Provide the (x, y) coordinate of the cell's center where the given text is located.  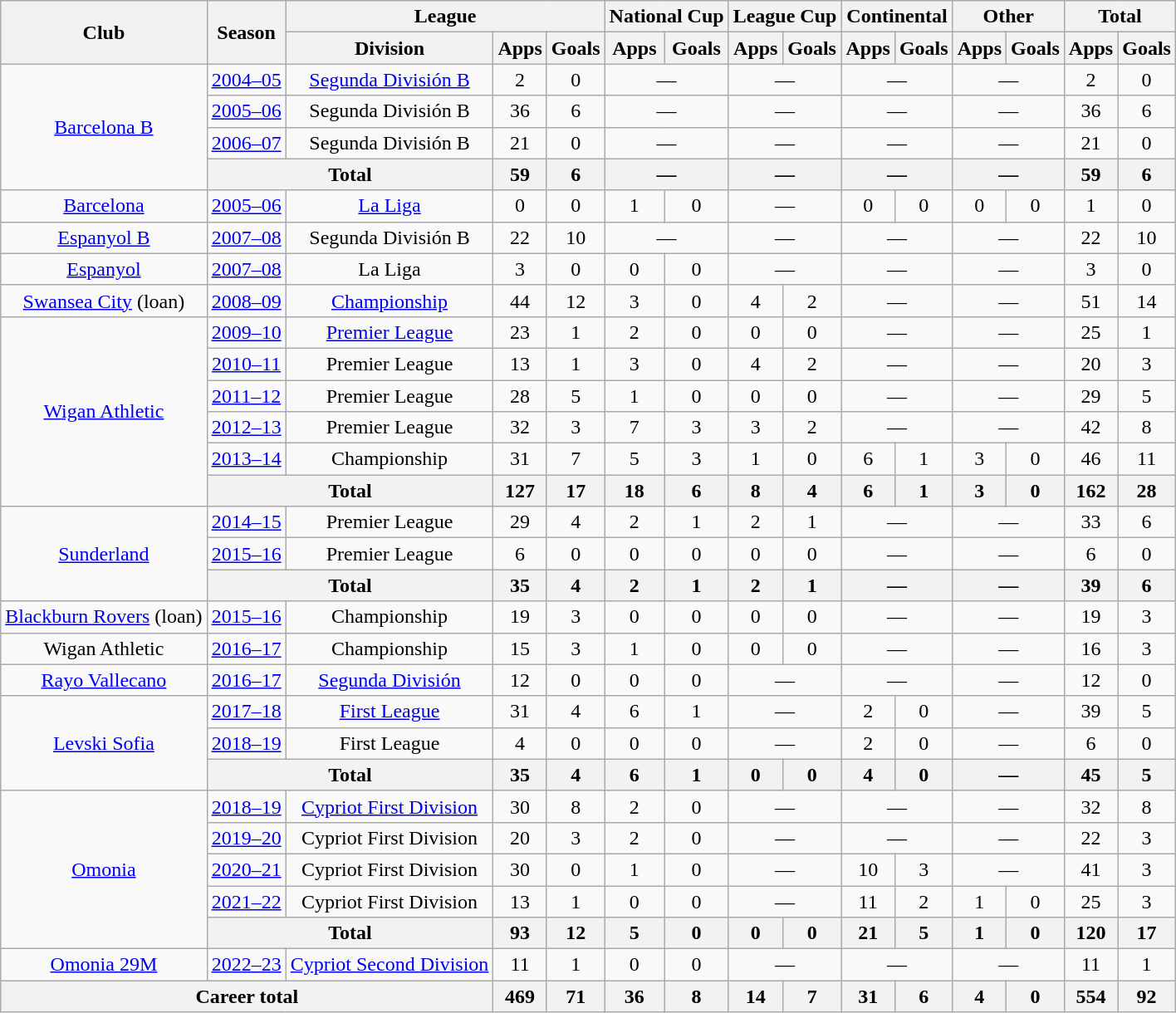
33 (1090, 522)
23 (520, 332)
162 (1090, 491)
Other (1008, 17)
2021–22 (246, 901)
Omonia 29M (104, 965)
92 (1147, 996)
Cypriot Second Division (390, 965)
Continental (897, 17)
2017–18 (246, 712)
Rayo Vallecano (104, 680)
2008–09 (246, 301)
League Cup (785, 17)
2022–23 (246, 965)
71 (576, 996)
2009–10 (246, 332)
2020–21 (246, 869)
Espanyol (104, 269)
Club (104, 32)
Segunda División (390, 680)
120 (1090, 933)
127 (520, 491)
Omonia (104, 869)
42 (1090, 428)
Swansea City (loan) (104, 301)
2011–12 (246, 396)
Levski Sofia (104, 743)
2019–20 (246, 838)
51 (1090, 301)
45 (1090, 775)
2013–14 (246, 459)
Season (246, 32)
554 (1090, 996)
Blackburn Rovers (loan) (104, 617)
Career total (247, 996)
93 (520, 933)
Espanyol B (104, 237)
18 (635, 491)
44 (520, 301)
2012–13 (246, 428)
Sunderland (104, 554)
2010–11 (246, 364)
2004–05 (246, 80)
National Cup (666, 17)
469 (520, 996)
2014–15 (246, 522)
League (445, 17)
46 (1090, 459)
Division (390, 48)
Barcelona (104, 206)
15 (520, 648)
41 (1090, 869)
Barcelona B (104, 127)
2006–07 (246, 143)
16 (1090, 648)
